Return the (x, y) coordinate for the center point of the cell that contains the specified text.  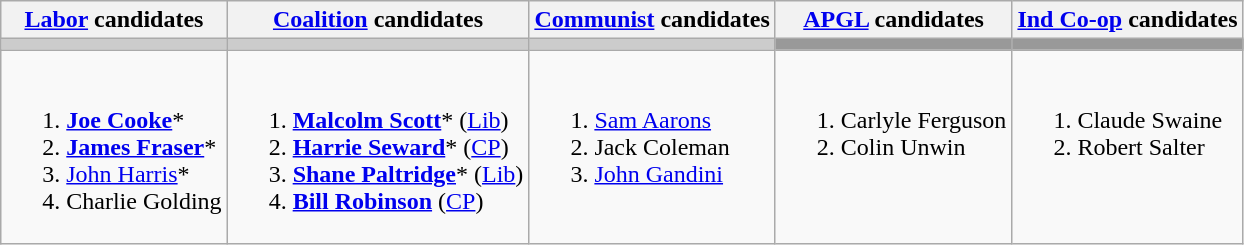
Ind Co-op candidates (1128, 20)
APGL candidates (894, 20)
Carlyle FergusonColin Unwin (894, 147)
Claude SwaineRobert Salter (1128, 147)
Labor candidates (114, 20)
Coalition candidates (378, 20)
Sam AaronsJack ColemanJohn Gandini (652, 147)
Joe Cooke*James Fraser*John Harris*Charlie Golding (114, 147)
Malcolm Scott* (Lib)Harrie Seward* (CP)Shane Paltridge* (Lib)Bill Robinson (CP) (378, 147)
Communist candidates (652, 20)
